Determine the (x, y) coordinate at the center of the cell enclosing the given text.  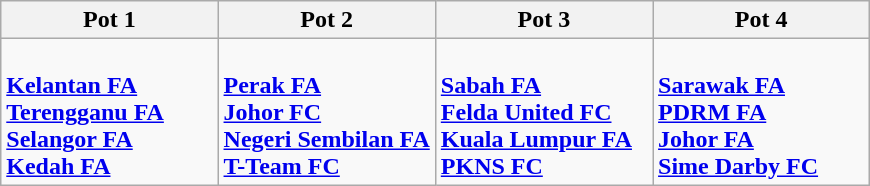
Pot 2 (326, 20)
Perak FA Johor FC Negeri Sembilan FA T-Team FC (326, 112)
Kelantan FA Terengganu FA Selangor FA Kedah FA (110, 112)
Pot 3 (544, 20)
Sabah FA Felda United FC Kuala Lumpur FA PKNS FC (544, 112)
Sarawak FA PDRM FA Johor FA Sime Darby FC (762, 112)
Pot 1 (110, 20)
Pot 4 (762, 20)
